For the text-containing cell, return its midpoint in (X, Y) coordinate format. 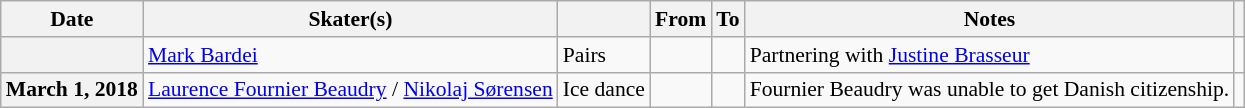
Pairs (604, 55)
Laurence Fournier Beaudry / Nikolaj Sørensen (350, 90)
March 1, 2018 (72, 90)
Date (72, 19)
From (680, 19)
Fournier Beaudry was unable to get Danish citizenship. (990, 90)
Partnering with Justine Brasseur (990, 55)
Notes (990, 19)
To (728, 19)
Ice dance (604, 90)
Mark Bardei (350, 55)
Skater(s) (350, 19)
